Search for the cell housing the specified text and yield its (X, Y) center coordinate. 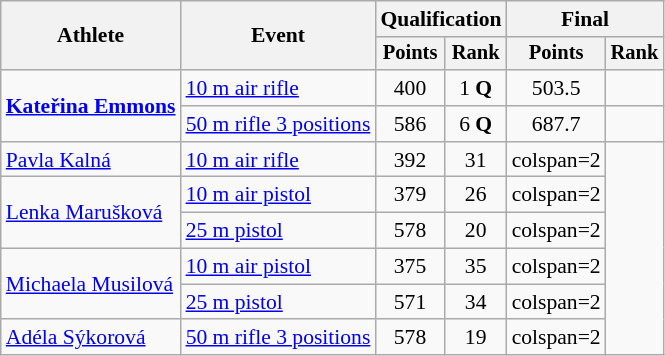
Lenka Marušková (91, 212)
26 (476, 195)
375 (410, 267)
687.7 (556, 124)
503.5 (556, 88)
6 Q (476, 124)
1 Q (476, 88)
Michaela Musilová (91, 284)
Final (586, 19)
Event (278, 36)
Pavla Kalná (91, 160)
19 (476, 338)
Qualification (440, 19)
31 (476, 160)
586 (410, 124)
379 (410, 195)
Athlete (91, 36)
Adéla Sýkorová (91, 338)
35 (476, 267)
392 (410, 160)
Kateřina Emmons (91, 106)
571 (410, 302)
20 (476, 231)
34 (476, 302)
400 (410, 88)
